Capture the cell that displays the provided text and extract its (X, Y) central coordinate. 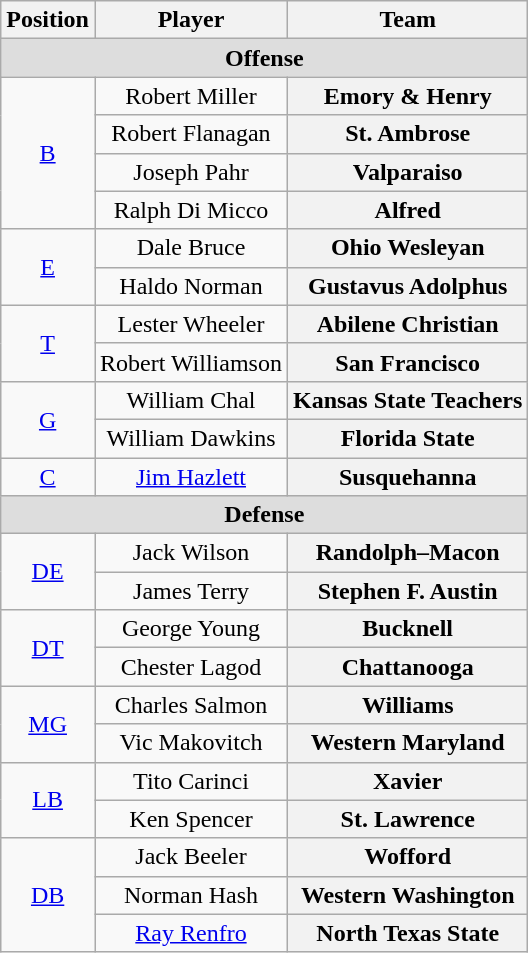
Dale Bruce (190, 248)
LB (48, 800)
Robert Williamson (190, 362)
Stephen F. Austin (407, 591)
Jack Beeler (190, 857)
Xavier (407, 781)
North Texas State (407, 933)
C (48, 477)
Abilene Christian (407, 324)
Robert Flanagan (190, 134)
Haldo Norman (190, 286)
Ralph Di Micco (190, 210)
Norman Hash (190, 895)
MG (48, 724)
Ohio Wesleyan (407, 248)
Position (48, 20)
Lester Wheeler (190, 324)
Randolph–Macon (407, 553)
Florida State (407, 438)
San Francisco (407, 362)
Jim Hazlett (190, 477)
E (48, 267)
DB (48, 895)
Williams (407, 705)
DE (48, 572)
Tito Carinci (190, 781)
William Chal (190, 400)
St. Lawrence (407, 819)
Offense (264, 58)
James Terry (190, 591)
Ken Spencer (190, 819)
Robert Miller (190, 96)
Ray Renfro (190, 933)
St. Ambrose (407, 134)
T (48, 343)
Alfred (407, 210)
Valparaiso (407, 172)
Chattanooga (407, 667)
B (48, 153)
William Dawkins (190, 438)
Defense (264, 515)
George Young (190, 629)
Charles Salmon (190, 705)
Kansas State Teachers (407, 400)
Chester Lagod (190, 667)
Western Maryland (407, 743)
Gustavus Adolphus (407, 286)
DT (48, 648)
Joseph Pahr (190, 172)
Vic Makovitch (190, 743)
Bucknell (407, 629)
Player (190, 20)
Jack Wilson (190, 553)
Wofford (407, 857)
G (48, 419)
Team (407, 20)
Emory & Henry (407, 96)
Susquehanna (407, 477)
Western Washington (407, 895)
